Output the (X, Y) coordinate of the center of the cell containing the given text.  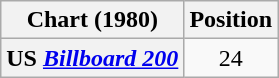
Position (231, 20)
US Billboard 200 (92, 58)
24 (231, 58)
Chart (1980) (92, 20)
